Search for the cell housing the specified text and yield its [X, Y] center coordinate. 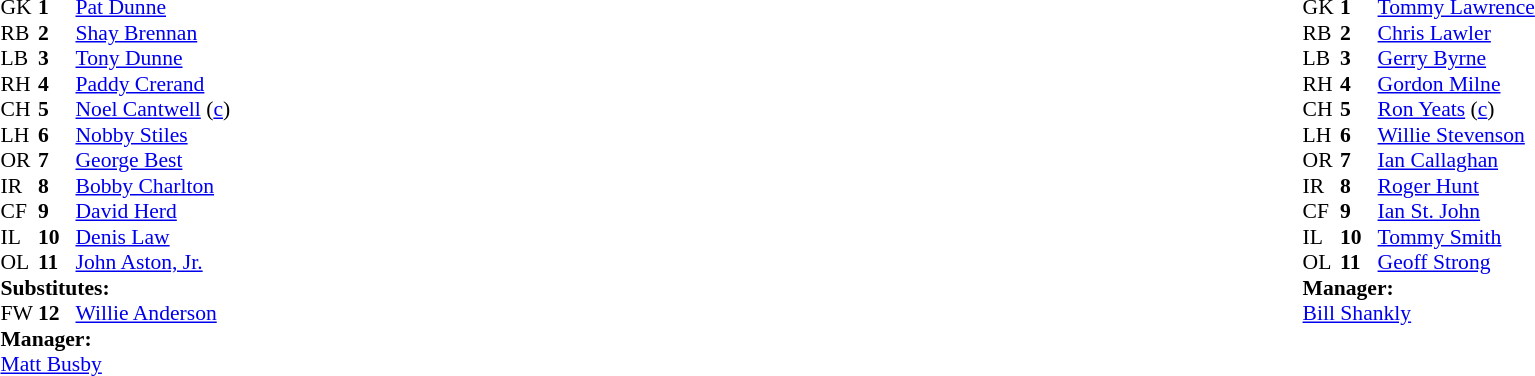
Shay Brennan [154, 33]
Substitutes: [115, 288]
Tommy Smith [1456, 237]
Bill Shankly [1419, 313]
Chris Lawler [1456, 33]
Roger Hunt [1456, 186]
Denis Law [154, 237]
Gordon Milne [1456, 84]
Paddy Crerand [154, 84]
Nobby Stiles [154, 135]
David Herd [154, 211]
Geoff Strong [1456, 263]
Willie Anderson [154, 313]
Bobby Charlton [154, 186]
John Aston, Jr. [154, 263]
FW [19, 313]
Willie Stevenson [1456, 135]
Ian Callaghan [1456, 161]
Tony Dunne [154, 59]
Ian St. John [1456, 211]
Gerry Byrne [1456, 59]
George Best [154, 161]
Noel Cantwell (c) [154, 109]
Ron Yeats (c) [1456, 109]
12 [57, 313]
